From the cell containing the given text, extract its center point as [x, y] coordinate. 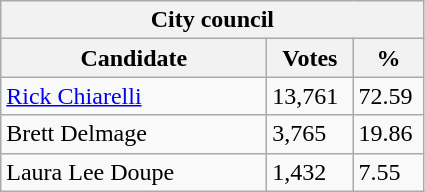
City council [212, 20]
Rick Chiarelli [134, 96]
19.86 [388, 134]
72.59 [388, 96]
% [388, 58]
13,761 [310, 96]
3,765 [310, 134]
Candidate [134, 58]
1,432 [310, 172]
Laura Lee Doupe [134, 172]
Votes [310, 58]
7.55 [388, 172]
Brett Delmage [134, 134]
